Return the [X, Y] coordinate for the center point of the cell that contains the specified text.  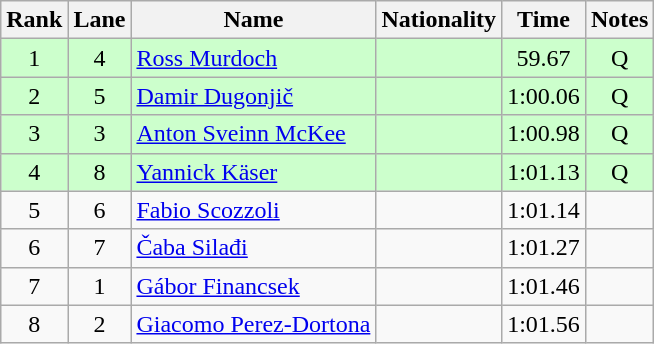
Notes [619, 20]
Yannick Käser [254, 172]
Giacomo Perez-Dortona [254, 324]
Ross Murdoch [254, 58]
1:01.56 [544, 324]
Čaba Silađi [254, 248]
Damir Dugonjič [254, 96]
Gábor Financsek [254, 286]
1:00.06 [544, 96]
59.67 [544, 58]
Fabio Scozzoli [254, 210]
1:00.98 [544, 134]
Nationality [439, 20]
Anton Sveinn McKee [254, 134]
1:01.27 [544, 248]
Rank [34, 20]
1:01.14 [544, 210]
Name [254, 20]
Lane [100, 20]
1:01.13 [544, 172]
Time [544, 20]
1:01.46 [544, 286]
